Capture the cell that displays the provided text and extract its (x, y) central coordinate. 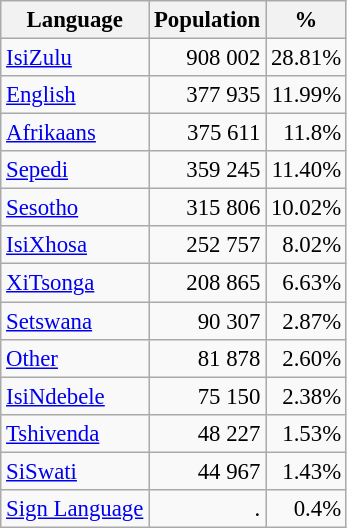
Language (75, 20)
2.60% (306, 358)
XiTsonga (75, 283)
2.87% (306, 321)
Sign Language (75, 509)
315 806 (208, 208)
11.8% (306, 133)
English (75, 95)
11.99% (306, 95)
1.53% (306, 433)
SiSwati (75, 471)
IsiZulu (75, 58)
75 150 (208, 396)
Other (75, 358)
IsiXhosa (75, 245)
359 245 (208, 170)
48 227 (208, 433)
Population (208, 20)
Tshivenda (75, 433)
% (306, 20)
44 967 (208, 471)
377 935 (208, 95)
375 611 (208, 133)
Sesotho (75, 208)
6.63% (306, 283)
Afrikaans (75, 133)
208 865 (208, 283)
IsiNdebele (75, 396)
11.40% (306, 170)
90 307 (208, 321)
Sepedi (75, 170)
81 878 (208, 358)
. (208, 509)
0.4% (306, 509)
1.43% (306, 471)
252 757 (208, 245)
908 002 (208, 58)
2.38% (306, 396)
Setswana (75, 321)
10.02% (306, 208)
8.02% (306, 245)
28.81% (306, 58)
